Capture the cell that displays the provided text and extract its [X, Y] central coordinate. 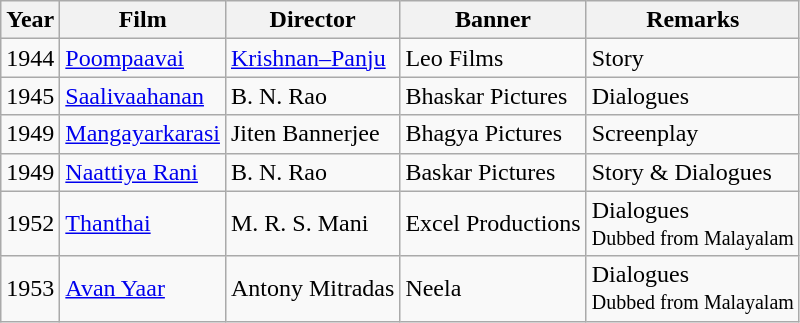
Dialogues [692, 96]
Krishnan–Panju [312, 58]
Mangayarkarasi [143, 134]
Leo Films [493, 58]
Avan Yaar [143, 288]
1952 [30, 224]
Neela [493, 288]
Director [312, 20]
M. R. S. Mani [312, 224]
Film [143, 20]
1944 [30, 58]
Jiten Bannerjee [312, 134]
Remarks [692, 20]
Bhaskar Pictures [493, 96]
Story [692, 58]
1953 [30, 288]
Naattiya Rani [143, 172]
Thanthai [143, 224]
Year [30, 20]
Poompaavai [143, 58]
1945 [30, 96]
Screenplay [692, 134]
Excel Productions [493, 224]
Baskar Pictures [493, 172]
Banner [493, 20]
Antony Mitradas [312, 288]
Saalivaahanan [143, 96]
Story & Dialogues [692, 172]
Bhagya Pictures [493, 134]
